Find where the given text appears and provide that cell's center as (X, Y) coordinate. 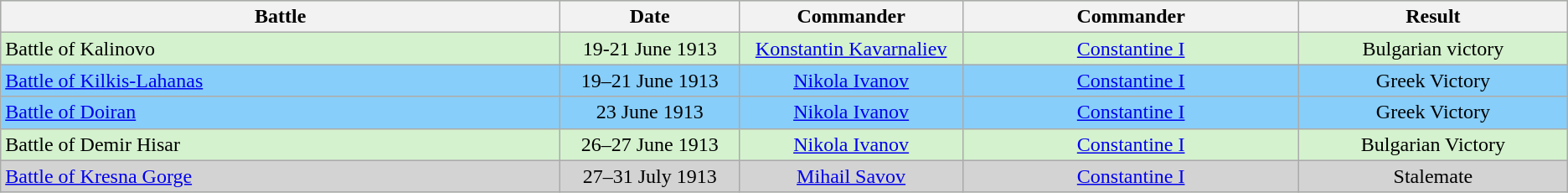
Konstantin Kavarnaliev (851, 49)
Stalemate (1434, 176)
Battle of Kilkis-Lahanas (281, 81)
Result (1434, 17)
Bulgarian Victory (1434, 144)
Bulgarian victory (1434, 49)
26–27 June 1913 (650, 144)
Mihail Savov (851, 176)
Battle (281, 17)
27–31 July 1913 (650, 176)
Date (650, 17)
Battle of Doiran (281, 112)
Battle of Kalinovo (281, 49)
Battle of Demir Hisar (281, 144)
19-21 June 1913 (650, 49)
Battle of Kresna Gorge (281, 176)
23 June 1913 (650, 112)
19–21 June 1913 (650, 81)
